For the text-containing cell, return its midpoint in (X, Y) coordinate format. 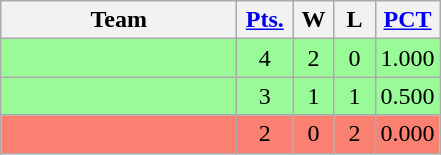
4 (265, 58)
3 (265, 96)
W (314, 20)
0.500 (408, 96)
0.000 (408, 134)
1.000 (408, 58)
L (354, 20)
Pts. (265, 20)
PCT (408, 20)
Team (119, 20)
